For the text-containing cell, return its midpoint in [X, Y] coordinate format. 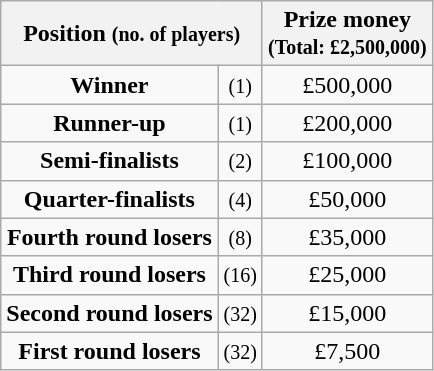
Prize money(Total: £2,500,000) [347, 34]
Third round losers [110, 275]
Runner-up [110, 123]
£500,000 [347, 85]
Fourth round losers [110, 237]
£25,000 [347, 275]
(2) [240, 161]
£15,000 [347, 313]
£200,000 [347, 123]
£100,000 [347, 161]
£50,000 [347, 199]
£35,000 [347, 237]
Second round losers [110, 313]
Position (no. of players) [132, 34]
Quarter-finalists [110, 199]
(16) [240, 275]
(4) [240, 199]
£7,500 [347, 351]
Semi-finalists [110, 161]
(8) [240, 237]
First round losers [110, 351]
Winner [110, 85]
